Locate the cell with the specified text and output its (X, Y) center coordinate. 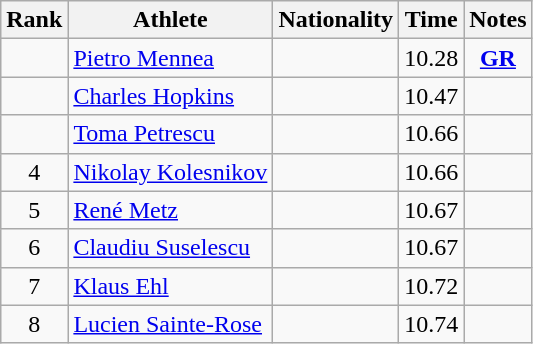
Nikolay Kolesnikov (170, 172)
René Metz (170, 210)
8 (34, 324)
Time (432, 20)
Lucien Sainte-Rose (170, 324)
10.47 (432, 96)
10.72 (432, 286)
Toma Petrescu (170, 134)
Pietro Mennea (170, 58)
Charles Hopkins (170, 96)
6 (34, 248)
5 (34, 210)
Notes (498, 20)
Klaus Ehl (170, 286)
Athlete (170, 20)
4 (34, 172)
7 (34, 286)
GR (498, 58)
10.28 (432, 58)
Nationality (336, 20)
Rank (34, 20)
Claudiu Suselescu (170, 248)
10.74 (432, 324)
